Scan for the cell matching the given text and deliver its (x, y) coordinate at center. 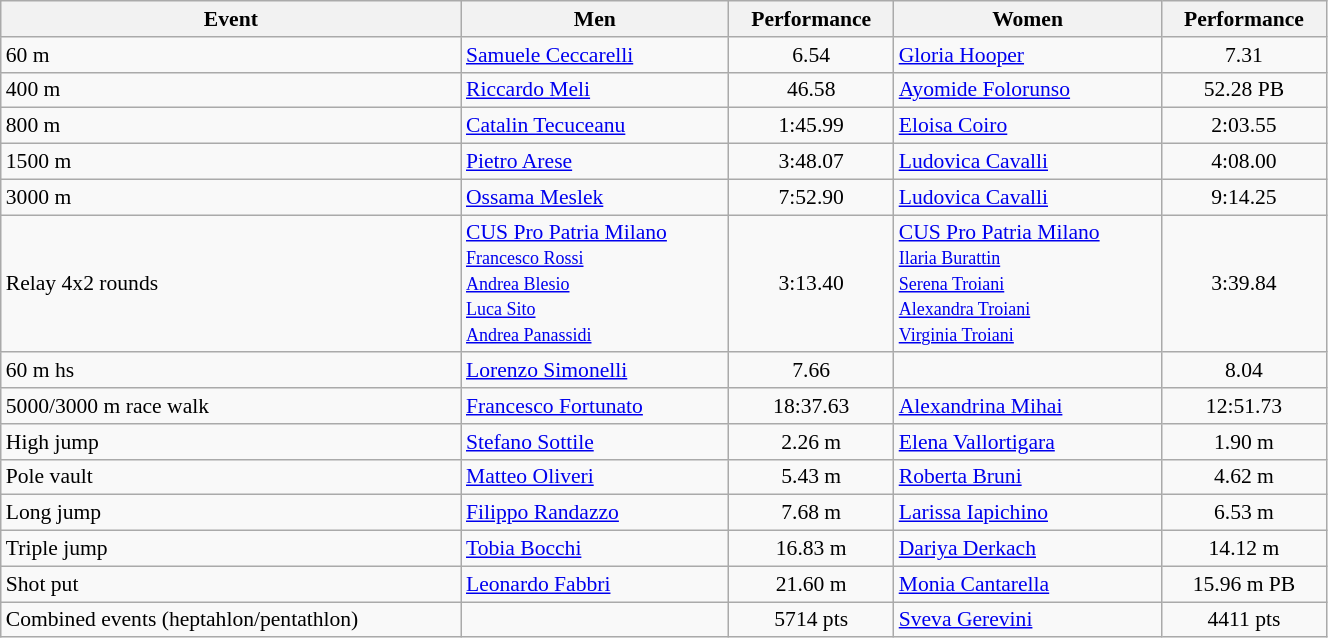
Alexandrina Mihai (1028, 406)
Pietro Arese (595, 162)
Samuele Ceccarelli (595, 55)
9:14.25 (1244, 197)
Tobia Bocchi (595, 549)
3:13.40 (812, 284)
Ossama Meslek (595, 197)
5.43 m (812, 477)
Combined events (heptahlon/pentathlon) (231, 620)
7.68 m (812, 513)
Pole vault (231, 477)
7:52.90 (812, 197)
2.26 m (812, 442)
Filippo Randazzo (595, 513)
14.12 m (1244, 549)
6.54 (812, 55)
400 m (231, 90)
7.31 (1244, 55)
Monia Cantarella (1028, 584)
Women (1028, 19)
3:39.84 (1244, 284)
1.90 m (1244, 442)
High jump (231, 442)
Francesco Fortunato (595, 406)
CUS Pro Patria Milano Ilaria BurattinSerena TroianiAlexandra TroianiVirginia Troiani (1028, 284)
7.66 (812, 371)
3:48.07 (812, 162)
Men (595, 19)
Elena Vallortigara (1028, 442)
46.58 (812, 90)
Roberta Bruni (1028, 477)
21.60 m (812, 584)
Relay 4x2 rounds (231, 284)
5000/3000 m race walk (231, 406)
12:51.73 (1244, 406)
16.83 m (812, 549)
Riccardo Meli (595, 90)
Stefano Sottile (595, 442)
Shot put (231, 584)
Matteo Oliveri (595, 477)
4.62 m (1244, 477)
Long jump (231, 513)
8.04 (1244, 371)
Ayomide Folorunso (1028, 90)
Eloisa Coiro (1028, 126)
5714 pts (812, 620)
3000 m (231, 197)
4411 pts (1244, 620)
1500 m (231, 162)
800 m (231, 126)
15.96 m PB (1244, 584)
Triple jump (231, 549)
52.28 PB (1244, 90)
Sveva Gerevini (1028, 620)
18:37.63 (812, 406)
Catalin Tecuceanu (595, 126)
1:45.99 (812, 126)
Gloria Hooper (1028, 55)
Leonardo Fabbri (595, 584)
4:08.00 (1244, 162)
Dariya Derkach (1028, 549)
6.53 m (1244, 513)
Lorenzo Simonelli (595, 371)
60 m hs (231, 371)
Larissa Iapichino (1028, 513)
60 m (231, 55)
Event (231, 19)
CUS Pro Patria Milano Francesco RossiAndrea BlesioLuca SitoAndrea Panassidi (595, 284)
2:03.55 (1244, 126)
